Pinpoint the cell where the given text exists, returning its (x, y) midpoint coordinate. 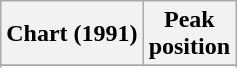
Chart (1991) (72, 34)
Peakposition (189, 34)
